Locate the cell with the specified text and output its [x, y] center coordinate. 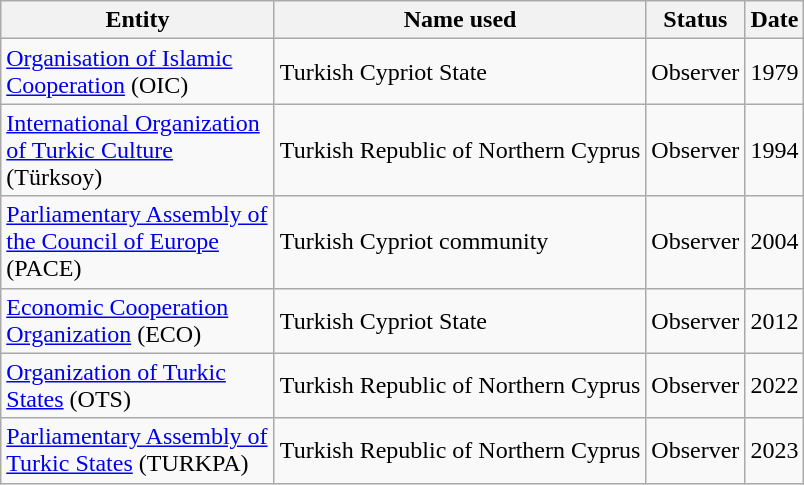
Turkish Cypriot community [460, 242]
Organization of Turkic States (OTS) [138, 386]
Parliamentary Assembly of Turkic States (TURKPA) [138, 450]
Date [774, 20]
2023 [774, 450]
Organisation of Islamic Cooperation (OIC) [138, 72]
Parliamentary Assembly of the Council of Europe (PACE) [138, 242]
1994 [774, 150]
1979 [774, 72]
2004 [774, 242]
Economic Cooperation Organization (ECO) [138, 320]
Name used [460, 20]
Entity [138, 20]
2022 [774, 386]
International Organization of Turkic Culture (Türksoy) [138, 150]
Status [696, 20]
2012 [774, 320]
